Extract the (X, Y) coordinate from the center of the cell holding the provided text.  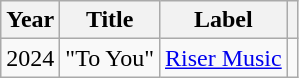
Label (223, 20)
Title (110, 20)
Riser Music (223, 58)
Year (30, 20)
2024 (30, 58)
"To You" (110, 58)
